Return [x, y] of the center of cell containing provided text 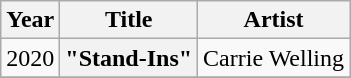
2020 [30, 58]
Artist [274, 20]
Title [129, 20]
Carrie Welling [274, 58]
"Stand-Ins" [129, 58]
Year [30, 20]
